Identify which cell holds the provided text, then report its [X, Y] central coordinate. 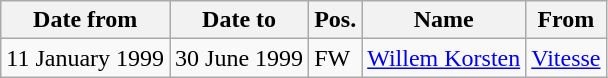
Vitesse [566, 58]
Willem Korsten [444, 58]
FW [336, 58]
Pos. [336, 20]
Date from [86, 20]
30 June 1999 [240, 58]
From [566, 20]
Name [444, 20]
11 January 1999 [86, 58]
Date to [240, 20]
